From the cell containing the given text, extract its center point as (X, Y) coordinate. 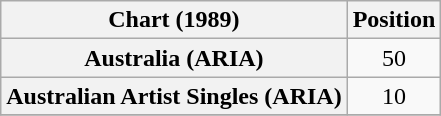
Australia (ARIA) (174, 58)
Position (394, 20)
50 (394, 58)
Australian Artist Singles (ARIA) (174, 96)
Chart (1989) (174, 20)
10 (394, 96)
